Determine the (x, y) coordinate at the center of the cell enclosing the given text.  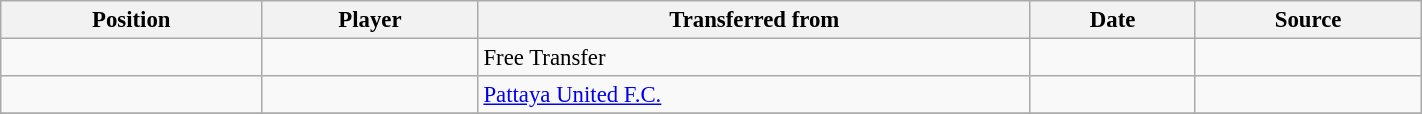
Free Transfer (754, 58)
Date (1112, 20)
Position (132, 20)
Transferred from (754, 20)
Player (370, 20)
Source (1308, 20)
Pattaya United F.C. (754, 95)
